Locate the cell with the specified text and output its (x, y) center coordinate. 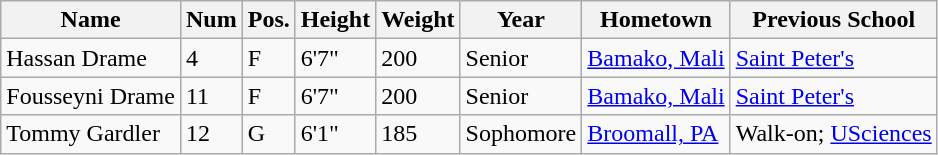
Previous School (834, 20)
G (268, 134)
6'1" (335, 134)
11 (211, 96)
Name (91, 20)
Hassan Drame (91, 58)
Weight (418, 20)
4 (211, 58)
Year (521, 20)
Height (335, 20)
Sophomore (521, 134)
Tommy Gardler (91, 134)
Hometown (656, 20)
Walk-on; USciences (834, 134)
Pos. (268, 20)
12 (211, 134)
185 (418, 134)
Fousseyni Drame (91, 96)
Num (211, 20)
Broomall, PA (656, 134)
